Extract the (x, y) coordinate from the center of the cell holding the provided text.  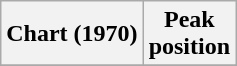
Chart (1970) (72, 34)
Peakposition (189, 34)
